Output the [x, y] coordinate of the center of the cell containing the given text.  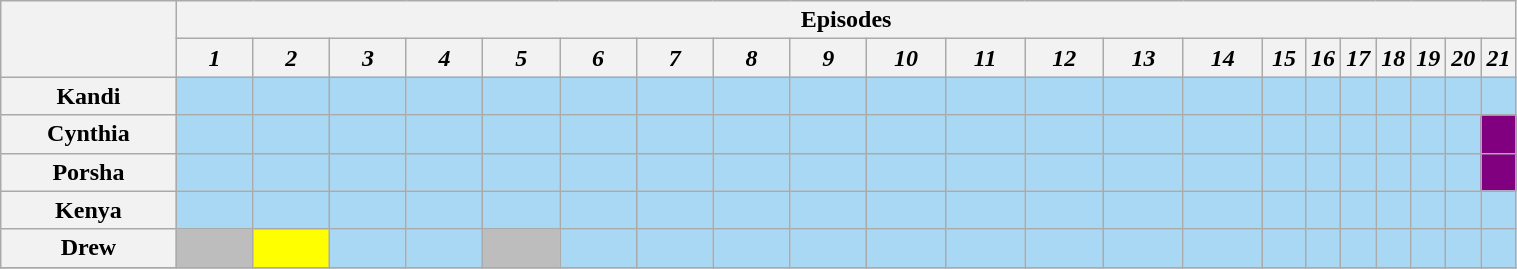
13 [1144, 58]
18 [1394, 58]
7 [674, 58]
17 [1358, 58]
16 [1324, 58]
12 [1064, 58]
6 [598, 58]
11 [986, 58]
19 [1428, 58]
Porsha [88, 172]
15 [1284, 58]
Kandi [88, 96]
9 [828, 58]
1 [214, 58]
21 [1498, 58]
8 [752, 58]
2 [292, 58]
20 [1464, 58]
5 [522, 58]
3 [368, 58]
Drew [88, 248]
Episodes [846, 20]
10 [906, 58]
14 [1222, 58]
Kenya [88, 210]
Cynthia [88, 134]
4 [444, 58]
